Return the [X, Y] coordinate for the center point of the cell that contains the specified text.  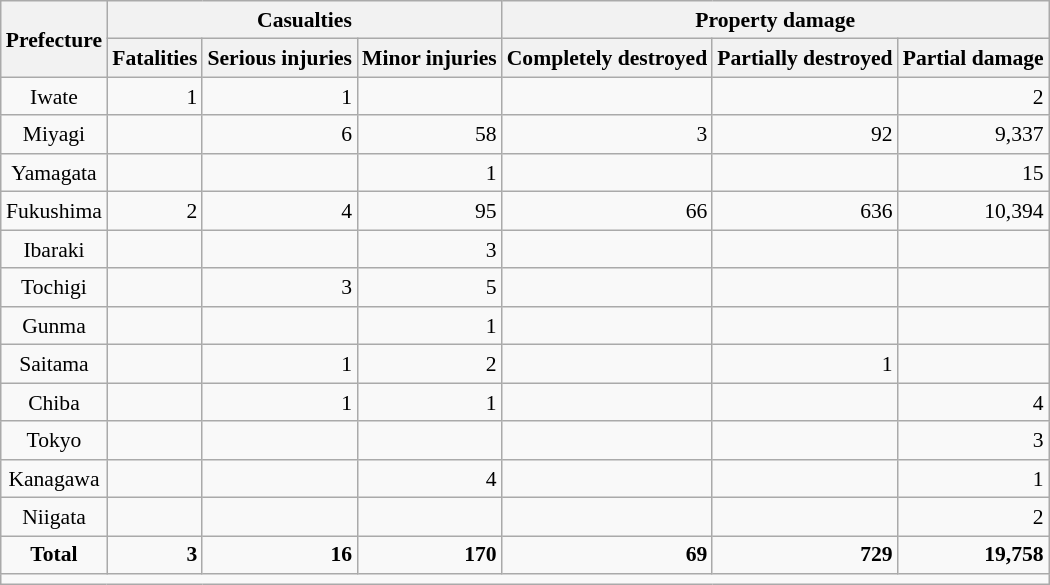
Saitama [54, 364]
16 [280, 555]
Serious injuries [280, 58]
10,394 [974, 211]
729 [804, 555]
Prefecture [54, 39]
Yamagata [54, 173]
Fatalities [154, 58]
Kanagawa [54, 479]
Niigata [54, 517]
15 [974, 173]
Partial damage [974, 58]
170 [430, 555]
Gunma [54, 326]
Fukushima [54, 211]
Tokyo [54, 440]
58 [430, 135]
636 [804, 211]
69 [608, 555]
9,337 [974, 135]
Casualties [304, 20]
19,758 [974, 555]
Total [54, 555]
92 [804, 135]
95 [430, 211]
6 [280, 135]
Property damage [776, 20]
Partially destroyed [804, 58]
Iwate [54, 97]
Completely destroyed [608, 58]
Ibaraki [54, 249]
Chiba [54, 402]
Miyagi [54, 135]
5 [430, 288]
Tochigi [54, 288]
Minor injuries [430, 58]
66 [608, 211]
